Extract the (x, y) coordinate from the center of the cell holding the provided text.  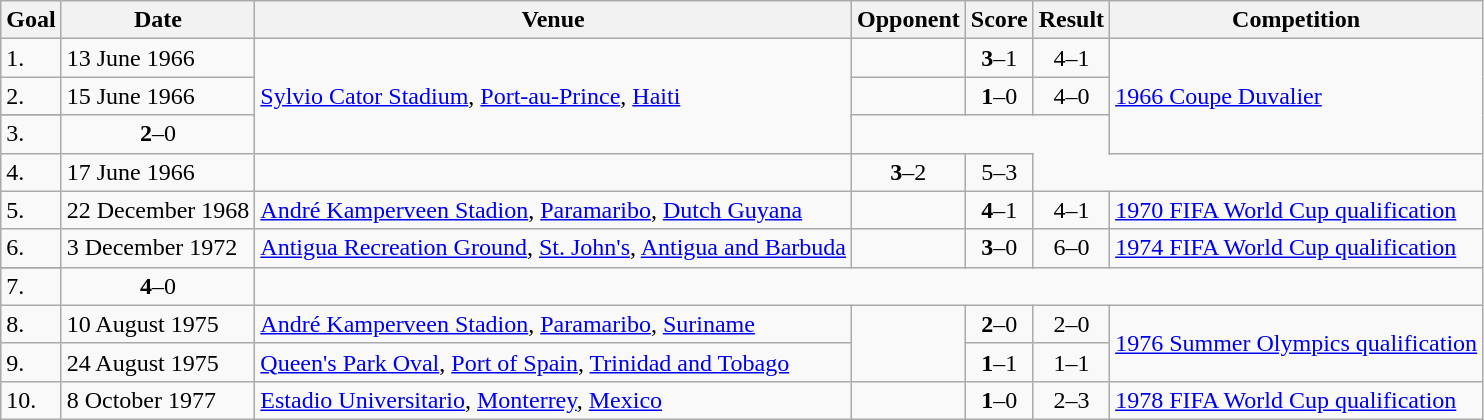
3 December 1972 (158, 248)
5–3 (999, 172)
3–1 (999, 58)
17 June 1966 (158, 172)
Goal (31, 20)
2. (31, 96)
André Kamperveen Stadion, Paramaribo, Dutch Guyana (554, 210)
4. (31, 172)
6. (31, 248)
10. (31, 400)
8 October 1977 (158, 400)
9. (31, 362)
Competition (1296, 20)
22 December 1968 (158, 210)
Queen's Park Oval, Port of Spain, Trinidad and Tobago (554, 362)
3–2 (908, 172)
Opponent (908, 20)
10 August 1975 (158, 324)
Date (158, 20)
Venue (554, 20)
Sylvio Cator Stadium, Port-au-Prince, Haiti (554, 96)
3–0 (999, 248)
Antigua Recreation Ground, St. John's, Antigua and Barbuda (554, 248)
1974 FIFA World Cup qualification (1296, 248)
1. (31, 58)
Result (1071, 20)
13 June 1966 (158, 58)
3. (31, 134)
6–0 (1071, 248)
8. (31, 324)
1966 Coupe Duvalier (1296, 96)
André Kamperveen Stadion, Paramaribo, Suriname (554, 324)
1976 Summer Olympics qualification (1296, 343)
1978 FIFA World Cup qualification (1296, 400)
7. (31, 286)
15 June 1966 (158, 96)
Estadio Universitario, Monterrey, Mexico (554, 400)
5. (31, 210)
24 August 1975 (158, 362)
2–3 (1071, 400)
1970 FIFA World Cup qualification (1296, 210)
Score (999, 20)
